From the cell containing the given text, extract its center point as [x, y] coordinate. 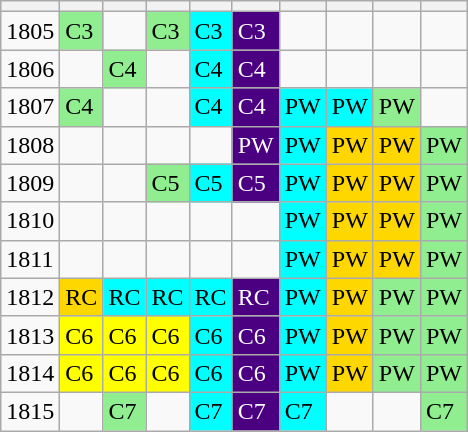
1809 [30, 183]
1808 [30, 145]
1810 [30, 221]
1815 [30, 411]
1805 [30, 31]
1812 [30, 297]
1811 [30, 259]
1806 [30, 69]
1813 [30, 335]
1807 [30, 107]
1814 [30, 373]
